Locate the cell with the specified text and output its (X, Y) center coordinate. 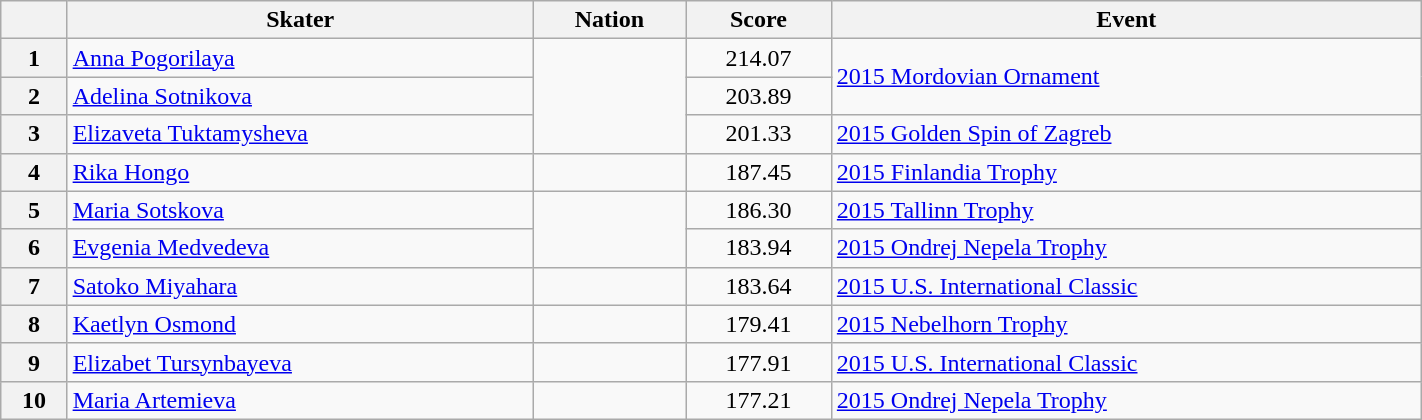
179.41 (759, 324)
2015 Golden Spin of Zagreb (1126, 134)
Kaetlyn Osmond (300, 324)
183.94 (759, 248)
Skater (300, 20)
4 (34, 172)
Anna Pogorilaya (300, 58)
Event (1126, 20)
8 (34, 324)
Satoko Miyahara (300, 286)
10 (34, 400)
Evgenia Medvedeva (300, 248)
201.33 (759, 134)
177.91 (759, 362)
2015 Tallinn Trophy (1126, 210)
Nation (609, 20)
Maria Sotskova (300, 210)
2015 Finlandia Trophy (1126, 172)
2015 Mordovian Ornament (1126, 77)
186.30 (759, 210)
7 (34, 286)
183.64 (759, 286)
Elizaveta Tuktamysheva (300, 134)
214.07 (759, 58)
2015 Nebelhorn Trophy (1126, 324)
Elizabet Tursynbayeva (300, 362)
187.45 (759, 172)
Score (759, 20)
177.21 (759, 400)
9 (34, 362)
5 (34, 210)
1 (34, 58)
Adelina Sotnikova (300, 96)
2 (34, 96)
Rika Hongo (300, 172)
Maria Artemieva (300, 400)
203.89 (759, 96)
6 (34, 248)
3 (34, 134)
